Search for the cell housing the specified text and yield its [X, Y] center coordinate. 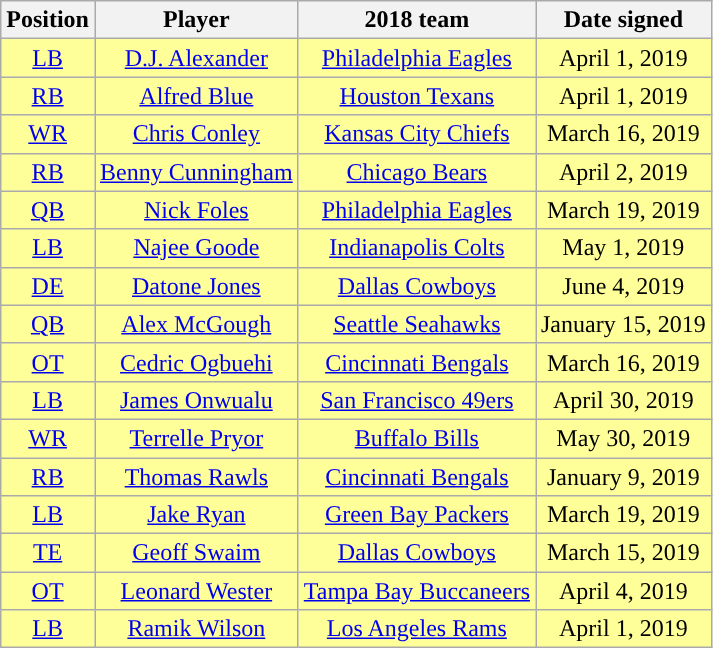
Geoff Swaim [196, 553]
April 2, 2019 [624, 172]
January 15, 2019 [624, 324]
Thomas Rawls [196, 477]
Tampa Bay Buccaneers [416, 591]
May 30, 2019 [624, 438]
Benny Cunningham [196, 172]
San Francisco 49ers [416, 400]
Los Angeles Rams [416, 629]
Cedric Ogbuehi [196, 362]
Chris Conley [196, 134]
Date signed [624, 20]
Kansas City Chiefs [416, 134]
May 1, 2019 [624, 248]
Terrelle Pryor [196, 438]
Green Bay Packers [416, 515]
January 9, 2019 [624, 477]
Leonard Wester [196, 591]
Position [48, 20]
James Onwualu [196, 400]
TE [48, 553]
Jake Ryan [196, 515]
D.J. Alexander [196, 58]
March 15, 2019 [624, 553]
2018 team [416, 20]
April 30, 2019 [624, 400]
Seattle Seahawks [416, 324]
Alex McGough [196, 324]
Ramik Wilson [196, 629]
Player [196, 20]
Chicago Bears [416, 172]
Nick Foles [196, 210]
Alfred Blue [196, 96]
Najee Goode [196, 248]
Buffalo Bills [416, 438]
Indianapolis Colts [416, 248]
Houston Texans [416, 96]
DE [48, 286]
June 4, 2019 [624, 286]
Datone Jones [196, 286]
April 4, 2019 [624, 591]
